Identify which cell holds the provided text, then report its [X, Y] central coordinate. 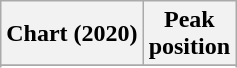
Peakposition [189, 34]
Chart (2020) [72, 34]
